Identify which cell holds the provided text, then report its [x, y] central coordinate. 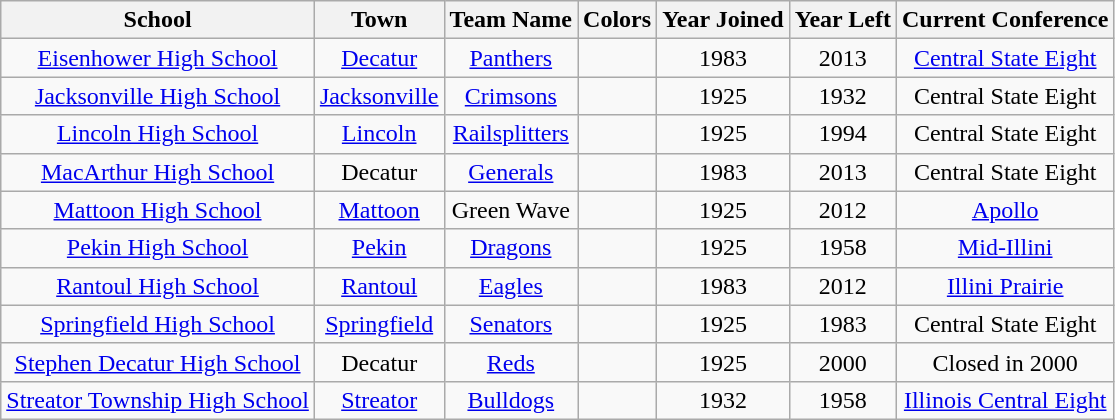
Bulldogs [511, 400]
Illinois Central Eight [1004, 400]
1994 [842, 134]
Railsplitters [511, 134]
Jacksonville [379, 96]
Dragons [511, 248]
Closed in 2000 [1004, 362]
Green Wave [511, 210]
Eisenhower High School [158, 58]
Generals [511, 172]
Year Left [842, 20]
2000 [842, 362]
Pekin High School [158, 248]
Reds [511, 362]
Pekin [379, 248]
Crimsons [511, 96]
Rantoul High School [158, 286]
Jacksonville High School [158, 96]
Stephen Decatur High School [158, 362]
Colors [618, 20]
Mattoon [379, 210]
Year Joined [724, 20]
Mattoon High School [158, 210]
Panthers [511, 58]
Lincoln [379, 134]
Mid-Illini [1004, 248]
Town [379, 20]
Springfield [379, 324]
Streator Township High School [158, 400]
Apollo [1004, 210]
Illini Prairie [1004, 286]
Eagles [511, 286]
MacArthur High School [158, 172]
Senators [511, 324]
Springfield High School [158, 324]
Lincoln High School [158, 134]
Rantoul [379, 286]
Current Conference [1004, 20]
Streator [379, 400]
Team Name [511, 20]
School [158, 20]
